For the text-containing cell, return its midpoint in (x, y) coordinate format. 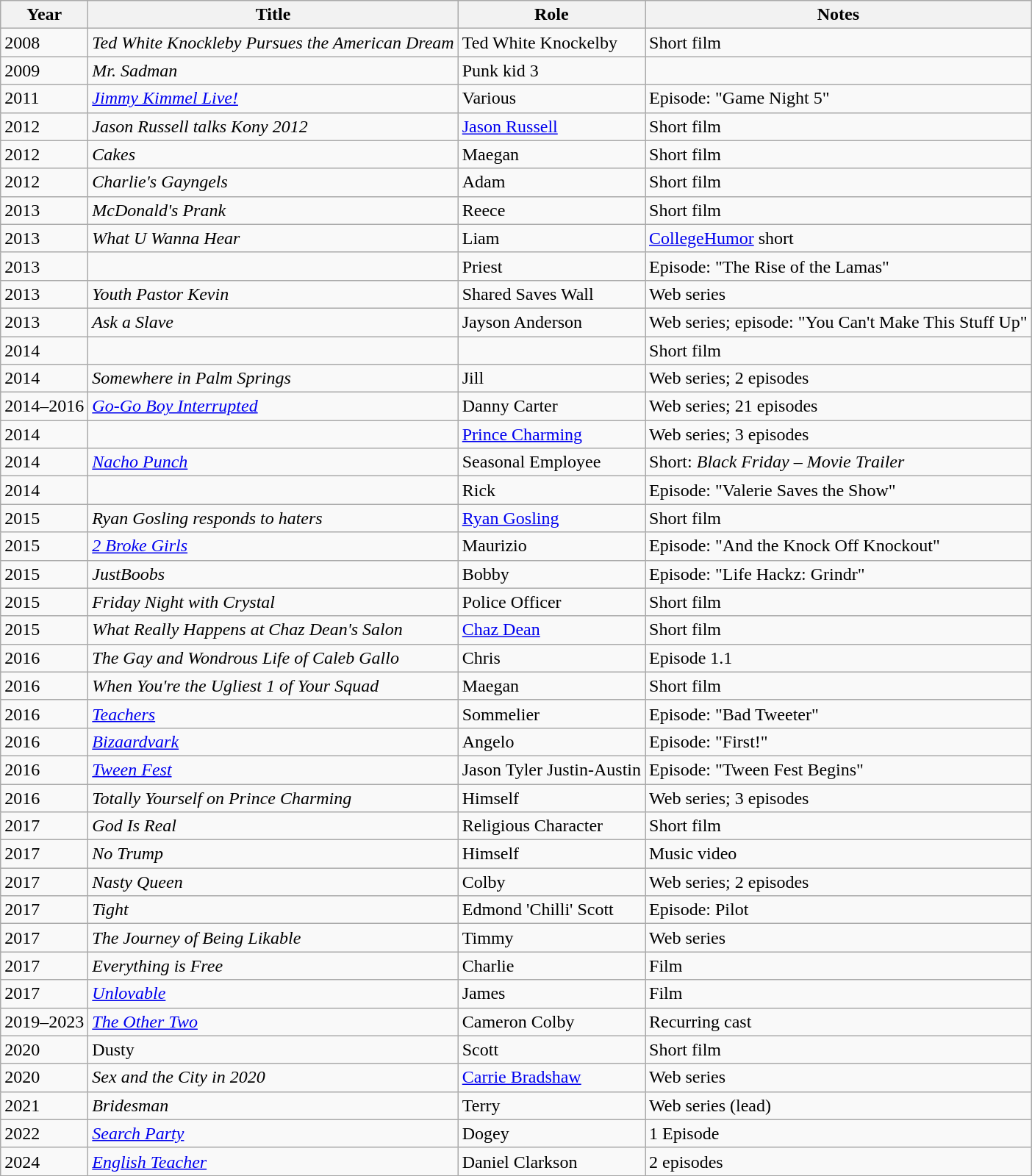
Sex and the City in 2020 (273, 1078)
Rick (551, 490)
Episode: "And the Knock Off Knockout" (839, 546)
Web series (lead) (839, 1105)
Ryan Gosling responds to haters (273, 518)
Prince Charming (551, 434)
Episode: "First!" (839, 742)
Sommelier (551, 714)
Ted White Knockelby (551, 43)
Short: Black Friday – Movie Trailer (839, 462)
Scott (551, 1050)
Friday Night with Crystal (273, 602)
Role (551, 15)
Episode: "Bad Tweeter" (839, 714)
Cakes (273, 154)
2008 (44, 43)
Episode: "Tween Fest Begins" (839, 770)
What U Wanna Hear (273, 238)
Danny Carter (551, 406)
What Really Happens at Chaz Dean's Salon (273, 630)
Jason Tyler Justin-Austin (551, 770)
Search Party (273, 1133)
Colby (551, 882)
Web series; 21 episodes (839, 406)
Unlovable (273, 994)
Daniel Clarkson (551, 1161)
Seasonal Employee (551, 462)
James (551, 994)
Ted White Knockleby Pursues the American Dream (273, 43)
Shared Saves Wall (551, 294)
English Teacher (273, 1161)
JustBoobs (273, 574)
Chris (551, 658)
2014–2016 (44, 406)
Totally Yourself on Prince Charming (273, 797)
Liam (551, 238)
Nasty Queen (273, 882)
Cameron Colby (551, 1022)
Go-Go Boy Interrupted (273, 406)
Episode: "Valerie Saves the Show" (839, 490)
Jason Russell (551, 126)
Dusty (273, 1050)
2 Broke Girls (273, 546)
Somewhere in Palm Springs (273, 379)
Timmy (551, 938)
Punk kid 3 (551, 71)
Nacho Punch (273, 462)
Episode 1.1 (839, 658)
2021 (44, 1105)
Bridesman (273, 1105)
Edmond 'Chilli' Scott (551, 910)
2019–2023 (44, 1022)
Tween Fest (273, 770)
Title (273, 15)
2009 (44, 71)
1 Episode (839, 1133)
Ask a Slave (273, 322)
Everything is Free (273, 966)
Reece (551, 210)
Jayson Anderson (551, 322)
When You're the Ugliest 1 of Your Squad (273, 686)
The Gay and Wondrous Life of Caleb Gallo (273, 658)
McDonald's Prank (273, 210)
Ryan Gosling (551, 518)
Carrie Bradshaw (551, 1078)
Music video (839, 854)
Religious Character (551, 826)
Year (44, 15)
Teachers (273, 714)
Jill (551, 379)
Episode: "The Rise of the Lamas" (839, 266)
Jason Russell talks Kony 2012 (273, 126)
Notes (839, 15)
Mr. Sadman (273, 71)
Priest (551, 266)
Dogey (551, 1133)
God Is Real (273, 826)
2022 (44, 1133)
Terry (551, 1105)
The Journey of Being Likable (273, 938)
2011 (44, 98)
Adam (551, 182)
Bobby (551, 574)
2024 (44, 1161)
Tight (273, 910)
Episode: "Life Hackz: Grindr" (839, 574)
CollegeHumor short (839, 238)
Web series; episode: "You Can't Make This Stuff Up" (839, 322)
Youth Pastor Kevin (273, 294)
Chaz Dean (551, 630)
Maurizio (551, 546)
Charlie's Gayngels (273, 182)
2 episodes (839, 1161)
The Other Two (273, 1022)
Angelo (551, 742)
Bizaardvark (273, 742)
Charlie (551, 966)
Police Officer (551, 602)
No Trump (273, 854)
Various (551, 98)
Jimmy Kimmel Live! (273, 98)
Episode: Pilot (839, 910)
Episode: "Game Night 5" (839, 98)
Recurring cast (839, 1022)
